Scan for the cell matching the given text and deliver its (X, Y) coordinate at center. 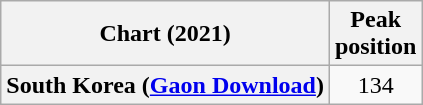
134 (375, 85)
Chart (2021) (166, 34)
South Korea (Gaon Download) (166, 85)
Peakposition (375, 34)
